Return [x, y] of the center of cell containing provided text 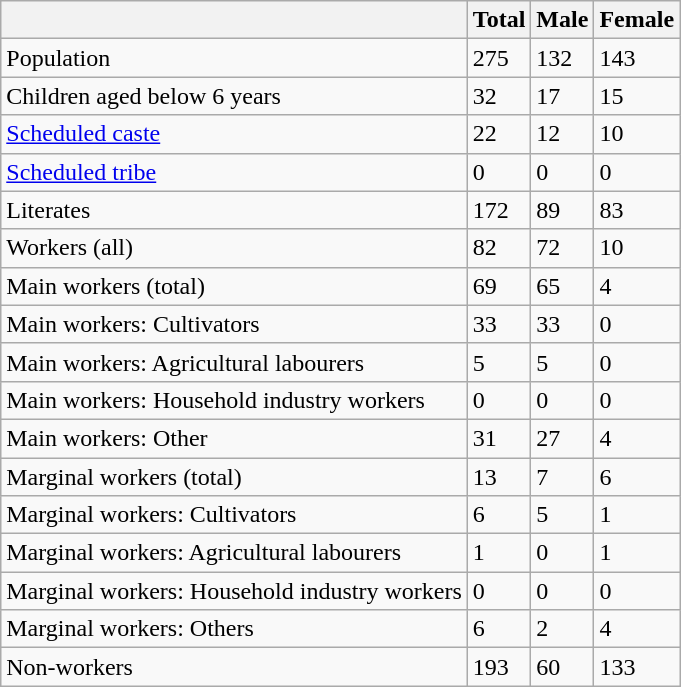
Non-workers [234, 667]
27 [562, 438]
193 [499, 667]
2 [562, 629]
83 [637, 210]
22 [499, 134]
60 [562, 667]
Scheduled tribe [234, 172]
Main workers: Household industry workers [234, 400]
Main workers: Other [234, 438]
15 [637, 96]
133 [637, 667]
Marginal workers: Others [234, 629]
Main workers: Agricultural labourers [234, 362]
17 [562, 96]
Main workers: Cultivators [234, 324]
Workers (all) [234, 248]
132 [562, 58]
Marginal workers: Cultivators [234, 515]
Marginal workers: Agricultural labourers [234, 553]
72 [562, 248]
12 [562, 134]
Marginal workers (total) [234, 477]
Female [637, 20]
69 [499, 286]
82 [499, 248]
7 [562, 477]
13 [499, 477]
Scheduled caste [234, 134]
Marginal workers: Household industry workers [234, 591]
32 [499, 96]
Population [234, 58]
Male [562, 20]
Children aged below 6 years [234, 96]
143 [637, 58]
31 [499, 438]
Total [499, 20]
65 [562, 286]
Literates [234, 210]
Main workers (total) [234, 286]
172 [499, 210]
89 [562, 210]
275 [499, 58]
